Capture the cell that displays the provided text and extract its (X, Y) central coordinate. 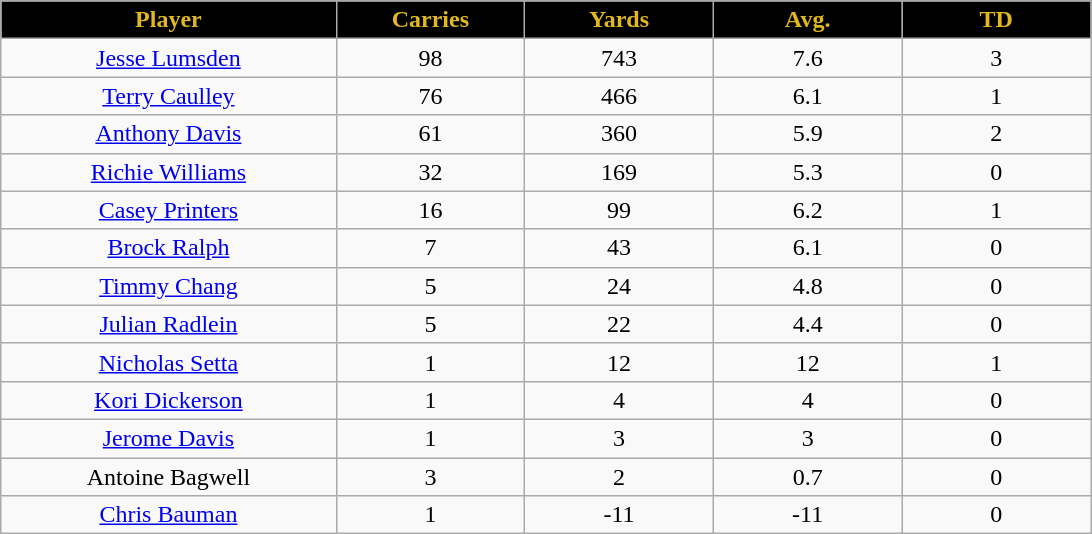
Avg. (808, 20)
5.9 (808, 134)
43 (620, 248)
Kori Dickerson (168, 400)
5.3 (808, 172)
16 (430, 210)
7.6 (808, 58)
169 (620, 172)
743 (620, 58)
Antoine Bagwell (168, 477)
Jerome Davis (168, 438)
466 (620, 96)
32 (430, 172)
99 (620, 210)
Brock Ralph (168, 248)
61 (430, 134)
Julian Radlein (168, 324)
Jesse Lumsden (168, 58)
Casey Printers (168, 210)
Timmy Chang (168, 286)
22 (620, 324)
TD (996, 20)
360 (620, 134)
24 (620, 286)
Nicholas Setta (168, 362)
98 (430, 58)
0.7 (808, 477)
Terry Caulley (168, 96)
7 (430, 248)
Carries (430, 20)
4.4 (808, 324)
Chris Bauman (168, 515)
76 (430, 96)
Player (168, 20)
Yards (620, 20)
6.2 (808, 210)
Anthony Davis (168, 134)
4.8 (808, 286)
Richie Williams (168, 172)
